Find where the given text appears and provide that cell's center as [x, y] coordinate. 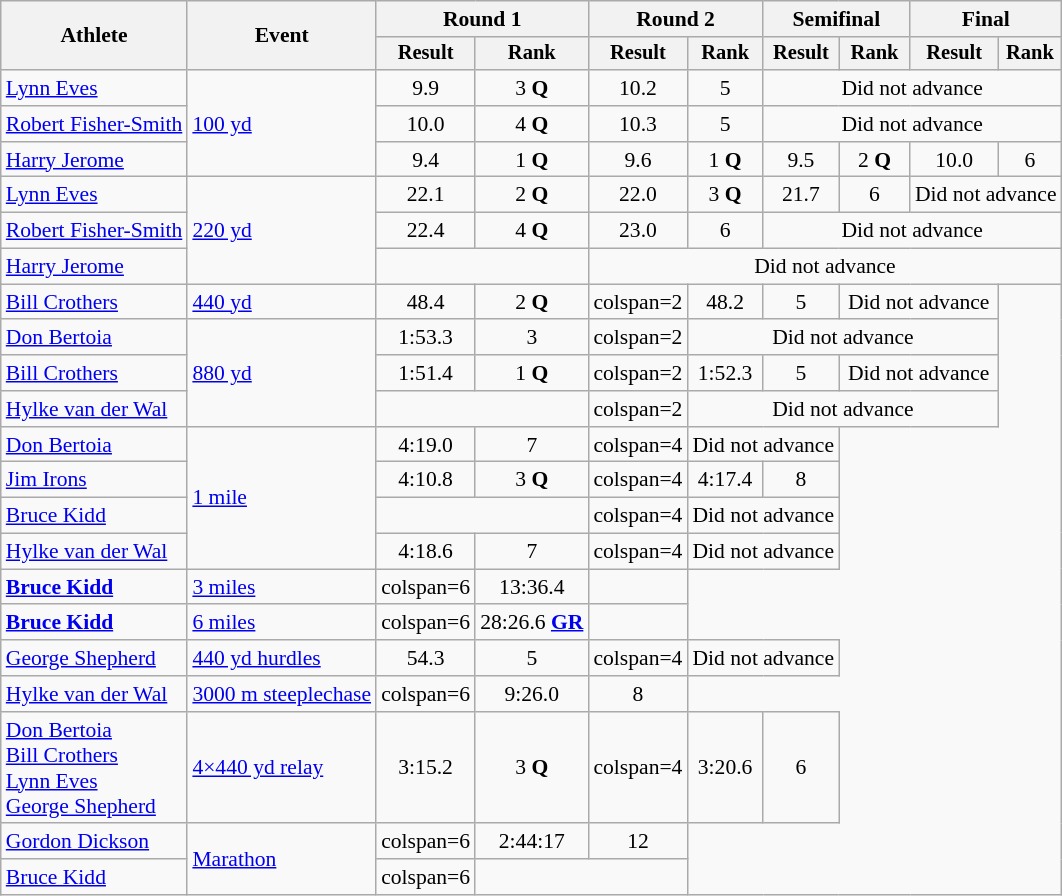
1:53.3 [426, 338]
22.4 [426, 231]
22.0 [638, 195]
Gordon Dickson [94, 842]
Semifinal [836, 19]
3 miles [282, 587]
440 yd hurdles [282, 658]
1:51.4 [426, 373]
Athlete [94, 36]
Final [986, 19]
Event [282, 36]
48.4 [426, 302]
12 [638, 842]
54.3 [426, 658]
4:17.4 [724, 480]
23.0 [638, 231]
440 yd [282, 302]
880 yd [282, 374]
48.2 [724, 302]
9.4 [426, 160]
10.2 [638, 88]
Marathon [282, 860]
10.3 [638, 124]
Don BertoiaBill CrothersLynn EvesGeorge Shepherd [94, 768]
Round 2 [675, 19]
4:10.8 [426, 480]
9.6 [638, 160]
4:18.6 [426, 552]
100 yd [282, 124]
28:26.6 GR [532, 623]
Jim Irons [94, 480]
22.1 [426, 195]
George Shepherd [94, 658]
3:15.2 [426, 768]
220 yd [282, 230]
1 mile [282, 498]
9:26.0 [532, 694]
4:19.0 [426, 445]
13:36.4 [532, 587]
9.5 [801, 160]
3 [532, 338]
21.7 [801, 195]
4×440 yd relay [282, 768]
9.9 [426, 88]
2:44:17 [532, 842]
3000 m steeplechase [282, 694]
3:20.6 [724, 768]
6 miles [282, 623]
Round 1 [482, 19]
1:52.3 [724, 373]
